Detect which cell encompasses the target text, then output its (X, Y) center coordinate. 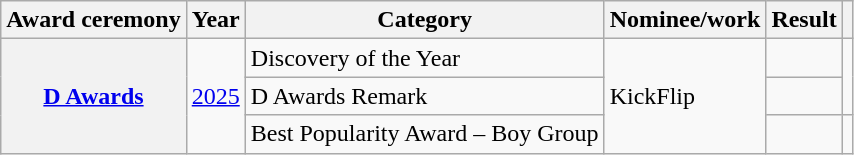
D Awards Remark (424, 96)
D Awards (94, 96)
Year (216, 20)
Result (804, 20)
2025 (216, 96)
Award ceremony (94, 20)
KickFlip (685, 96)
Nominee/work (685, 20)
Category (424, 20)
Best Popularity Award – Boy Group (424, 134)
Discovery of the Year (424, 58)
